For the text-containing cell, return its midpoint in (X, Y) coordinate format. 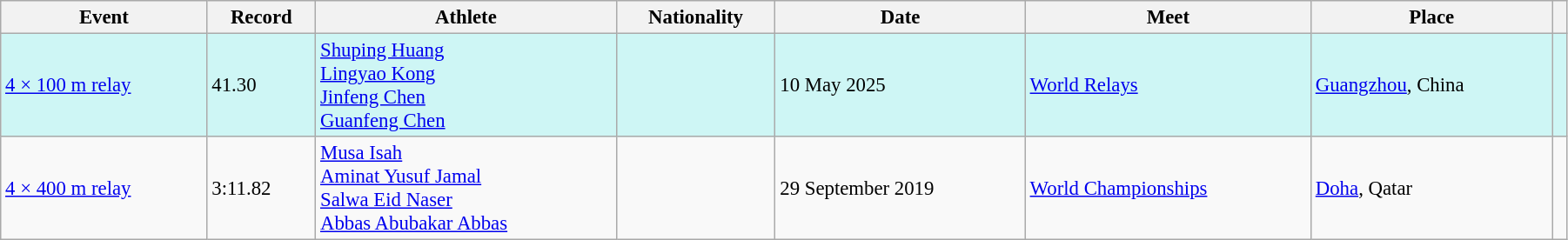
World Relays (1168, 85)
World Championships (1168, 188)
4 × 100 m relay (104, 85)
Athlete (466, 17)
10 May 2025 (900, 85)
Event (104, 17)
Doha, Qatar (1431, 188)
Place (1431, 17)
Shuping HuangLingyao KongJinfeng ChenGuanfeng Chen (466, 85)
4 × 400 m relay (104, 188)
Nationality (696, 17)
29 September 2019 (900, 188)
3:11.82 (261, 188)
Record (261, 17)
41.30 (261, 85)
Musa IsahAminat Yusuf JamalSalwa Eid NaserAbbas Abubakar Abbas (466, 188)
Meet (1168, 17)
Guangzhou, China (1431, 85)
Date (900, 17)
